Search for the cell housing the specified text and yield its [x, y] center coordinate. 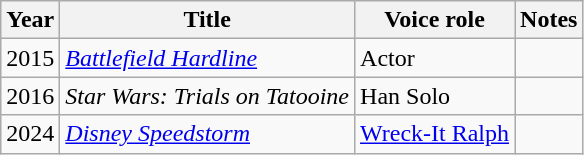
Wreck-It Ralph [435, 134]
Title [208, 20]
2024 [30, 134]
Year [30, 20]
Notes [549, 20]
2015 [30, 58]
Voice role [435, 20]
Disney Speedstorm [208, 134]
Star Wars: Trials on Tatooine [208, 96]
Actor [435, 58]
2016 [30, 96]
Han Solo [435, 96]
Battlefield Hardline [208, 58]
